Capture the cell that displays the provided text and extract its (X, Y) central coordinate. 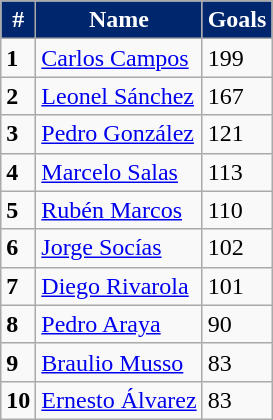
Braulio Musso (119, 362)
3 (18, 134)
8 (18, 324)
Marcelo Salas (119, 172)
102 (237, 248)
Rubén Marcos (119, 210)
Pedro González (119, 134)
4 (18, 172)
Name (119, 20)
167 (237, 96)
Leonel Sánchez (119, 96)
Carlos Campos (119, 58)
113 (237, 172)
# (18, 20)
5 (18, 210)
Goals (237, 20)
121 (237, 134)
6 (18, 248)
7 (18, 286)
Diego Rivarola (119, 286)
90 (237, 324)
Jorge Socías (119, 248)
1 (18, 58)
9 (18, 362)
199 (237, 58)
2 (18, 96)
101 (237, 286)
110 (237, 210)
Ernesto Álvarez (119, 400)
Pedro Araya (119, 324)
10 (18, 400)
